Determine the [X, Y] coordinate at the center of the cell enclosing the given text.  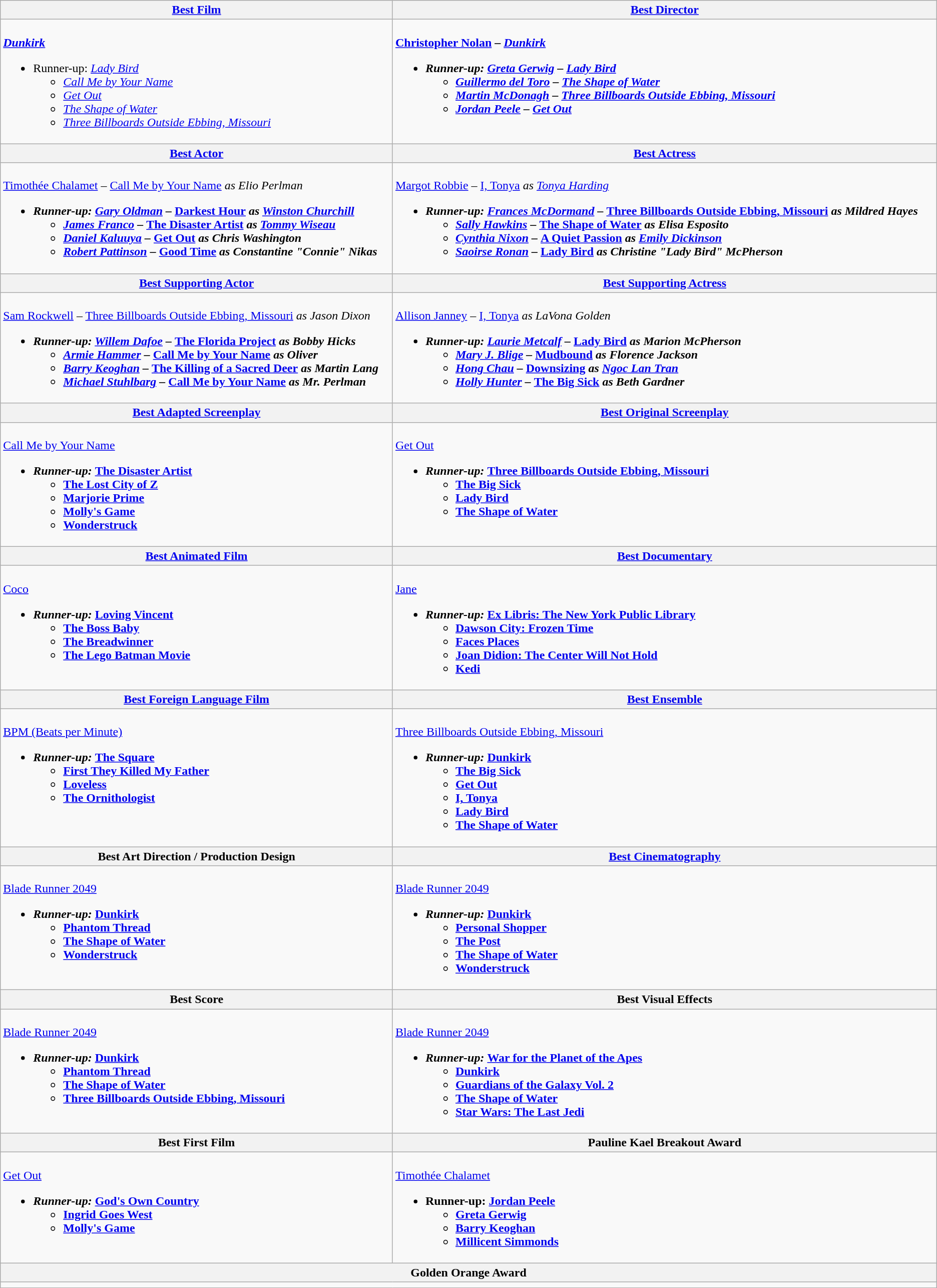
Call Me by Your NameRunner-up: The Disaster ArtistThe Lost City of ZMarjorie PrimeMolly's GameWonderstruck [197, 484]
Golden Orange Award [468, 1272]
JaneRunner-up: Ex Libris: The New York Public LibraryDawson City: Frozen TimeFaces PlacesJoan Didion: The Center Will Not HoldKedi [665, 627]
Best Ensemble [665, 699]
Blade Runner 2049Runner-up: DunkirkPersonal ShopperThe PostThe Shape of WaterWonderstruck [665, 928]
Blade Runner 2049Runner-up: DunkirkPhantom ThreadThe Shape of WaterWonderstruck [197, 928]
CocoRunner-up: Loving VincentThe Boss BabyThe BreadwinnerThe Lego Batman Movie [197, 627]
Best Director [665, 10]
Best Actor [197, 153]
Timothée ChalametRunner-up: Jordan PeeleGreta GerwigBarry KeoghanMillicent Simmonds [665, 1208]
Best Adapted Screenplay [197, 413]
Best Supporting Actress [665, 283]
Best Supporting Actor [197, 283]
Best Cinematography [665, 856]
Best Foreign Language Film [197, 699]
Best Documentary [665, 556]
DunkirkRunner-up: Lady BirdCall Me by Your NameGet OutThe Shape of WaterThree Billboards Outside Ebbing, Missouri [197, 82]
Blade Runner 2049Runner-up: War for the Planet of the ApesDunkirkGuardians of the Galaxy Vol. 2The Shape of WaterStar Wars: The Last Jedi [665, 1071]
Best First Film [197, 1143]
Best Film [197, 10]
Best Art Direction / Production Design [197, 856]
Best Original Screenplay [665, 413]
Pauline Kael Breakout Award [665, 1143]
Get OutRunner-up: Three Billboards Outside Ebbing, MissouriThe Big SickLady BirdThe Shape of Water [665, 484]
Best Animated Film [197, 556]
Get OutRunner-up: God's Own CountryIngrid Goes WestMolly's Game [197, 1208]
Blade Runner 2049Runner-up: DunkirkPhantom ThreadThe Shape of WaterThree Billboards Outside Ebbing, Missouri [197, 1071]
Best Score [197, 1000]
Best Actress [665, 153]
BPM (Beats per Minute)Runner-up: The SquareFirst They Killed My FatherLovelessThe Ornithologist [197, 777]
Best Visual Effects [665, 1000]
Three Billboards Outside Ebbing, MissouriRunner-up: DunkirkThe Big SickGet OutI, TonyaLady BirdThe Shape of Water [665, 777]
